Return [x, y] of the center of cell containing provided text 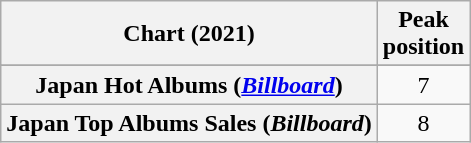
Japan Top Albums Sales (Billboard) [190, 123]
Chart (2021) [190, 34]
8 [423, 123]
Peakposition [423, 34]
Japan Hot Albums (Billboard) [190, 85]
7 [423, 85]
